Capture the cell that displays the provided text and extract its (x, y) central coordinate. 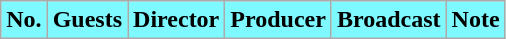
Guests (87, 20)
Broadcast (388, 20)
Director (176, 20)
Note (476, 20)
No. (24, 20)
Producer (278, 20)
